Locate the cell with the specified text and output its [x, y] center coordinate. 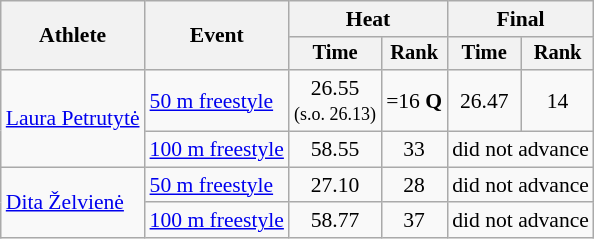
37 [414, 221]
27.10 [335, 185]
14 [558, 100]
Athlete [73, 36]
Event [217, 36]
Laura Petrutytė [73, 118]
58.55 [335, 150]
28 [414, 185]
Heat [368, 19]
26.55 (s.o. 26.13) [335, 100]
58.77 [335, 221]
Final [520, 19]
33 [414, 150]
26.47 [484, 100]
=16 Q [414, 100]
Dita Želvienė [73, 202]
